Identify which cell holds the provided text, then report its (x, y) central coordinate. 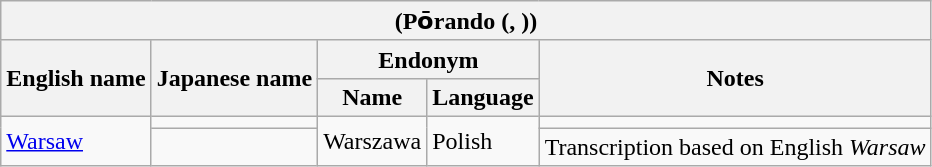
Notes (735, 78)
English name (76, 78)
Warsaw (76, 140)
Polish (483, 140)
Transcription based on English Warsaw (735, 147)
Japanese name (234, 78)
Name (372, 97)
(Pо̄rando (, )) (466, 21)
Language (483, 97)
Warszawa (372, 140)
Endonym (429, 59)
